From the cell containing the given text, extract its center point as (X, Y) coordinate. 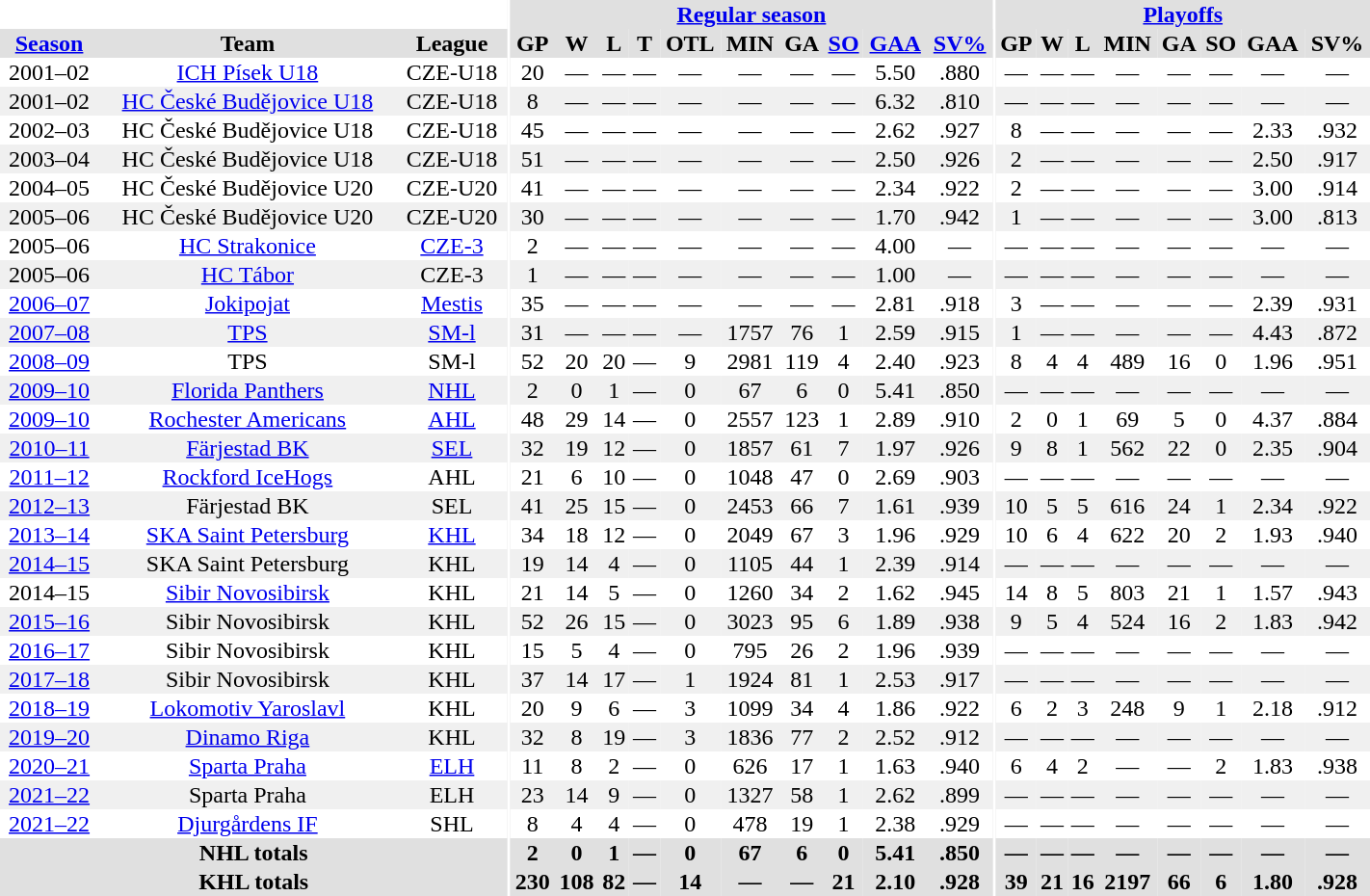
18 (577, 535)
.872 (1337, 332)
HC Tábor (248, 275)
248 (1127, 708)
562 (1127, 448)
1857 (750, 448)
2.69 (895, 477)
Rockford IceHogs (248, 477)
T (645, 43)
1260 (750, 593)
30 (533, 217)
1.57 (1273, 593)
69 (1127, 419)
2018–19 (49, 708)
.910 (960, 419)
2006–07 (49, 303)
1.00 (895, 275)
2.40 (895, 361)
2.38 (895, 824)
Rochester Americans (248, 419)
82 (614, 882)
OTL (690, 43)
.810 (960, 101)
Playoffs (1183, 14)
23 (533, 795)
2013–14 (49, 535)
478 (750, 824)
KHL totals (253, 882)
76 (802, 332)
ICH Písek U18 (248, 72)
.880 (960, 72)
Season (49, 43)
4.37 (1273, 419)
123 (802, 419)
2004–05 (49, 188)
2015–16 (49, 621)
2019–20 (49, 737)
37 (533, 679)
2017–18 (49, 679)
2010–11 (49, 448)
1836 (750, 737)
616 (1127, 506)
2.53 (895, 679)
.904 (1337, 448)
.903 (960, 477)
Dinamo Riga (248, 737)
6.32 (895, 101)
1048 (750, 477)
.915 (960, 332)
3023 (750, 621)
24 (1179, 506)
2008–09 (49, 361)
2049 (750, 535)
.931 (1337, 303)
2011–12 (49, 477)
77 (802, 737)
1.93 (1273, 535)
119 (802, 361)
Djurgårdens IF (248, 824)
1.63 (895, 766)
61 (802, 448)
.884 (1337, 419)
1924 (750, 679)
.918 (960, 303)
47 (802, 477)
SHL (453, 824)
2557 (750, 419)
.899 (960, 795)
44 (802, 564)
2.81 (895, 303)
29 (577, 419)
2.59 (895, 332)
.923 (960, 361)
48 (533, 419)
.932 (1337, 130)
NHL totals (253, 853)
.951 (1337, 361)
2.33 (1273, 130)
2.18 (1273, 708)
39 (1017, 882)
Florida Panthers (248, 390)
4.43 (1273, 332)
2.89 (895, 419)
1327 (750, 795)
.927 (960, 130)
2197 (1127, 882)
1.89 (895, 621)
Lokomotiv Yaroslavl (248, 708)
31 (533, 332)
795 (750, 650)
51 (533, 159)
1105 (750, 564)
.945 (960, 593)
2981 (750, 361)
Jokipojat (248, 303)
2020–21 (49, 766)
2.35 (1273, 448)
1.62 (895, 593)
1.80 (1273, 882)
58 (802, 795)
1.61 (895, 506)
1757 (750, 332)
HC Strakonice (248, 246)
.943 (1337, 593)
1.97 (895, 448)
2007–08 (49, 332)
25 (577, 506)
622 (1127, 535)
2.10 (895, 882)
2.52 (895, 737)
803 (1127, 593)
Mestis (453, 303)
2003–04 (49, 159)
2016–17 (49, 650)
2002–03 (49, 130)
11 (533, 766)
4.00 (895, 246)
45 (533, 130)
2453 (750, 506)
35 (533, 303)
626 (750, 766)
.813 (1337, 217)
1099 (750, 708)
2012–13 (49, 506)
108 (577, 882)
1.86 (895, 708)
95 (802, 621)
5.50 (895, 72)
League (453, 43)
Team (248, 43)
22 (1179, 448)
489 (1127, 361)
230 (533, 882)
81 (802, 679)
1.70 (895, 217)
524 (1127, 621)
Regular season (751, 14)
NHL (453, 390)
